Output the [X, Y] coordinate of the center of the cell containing the given text.  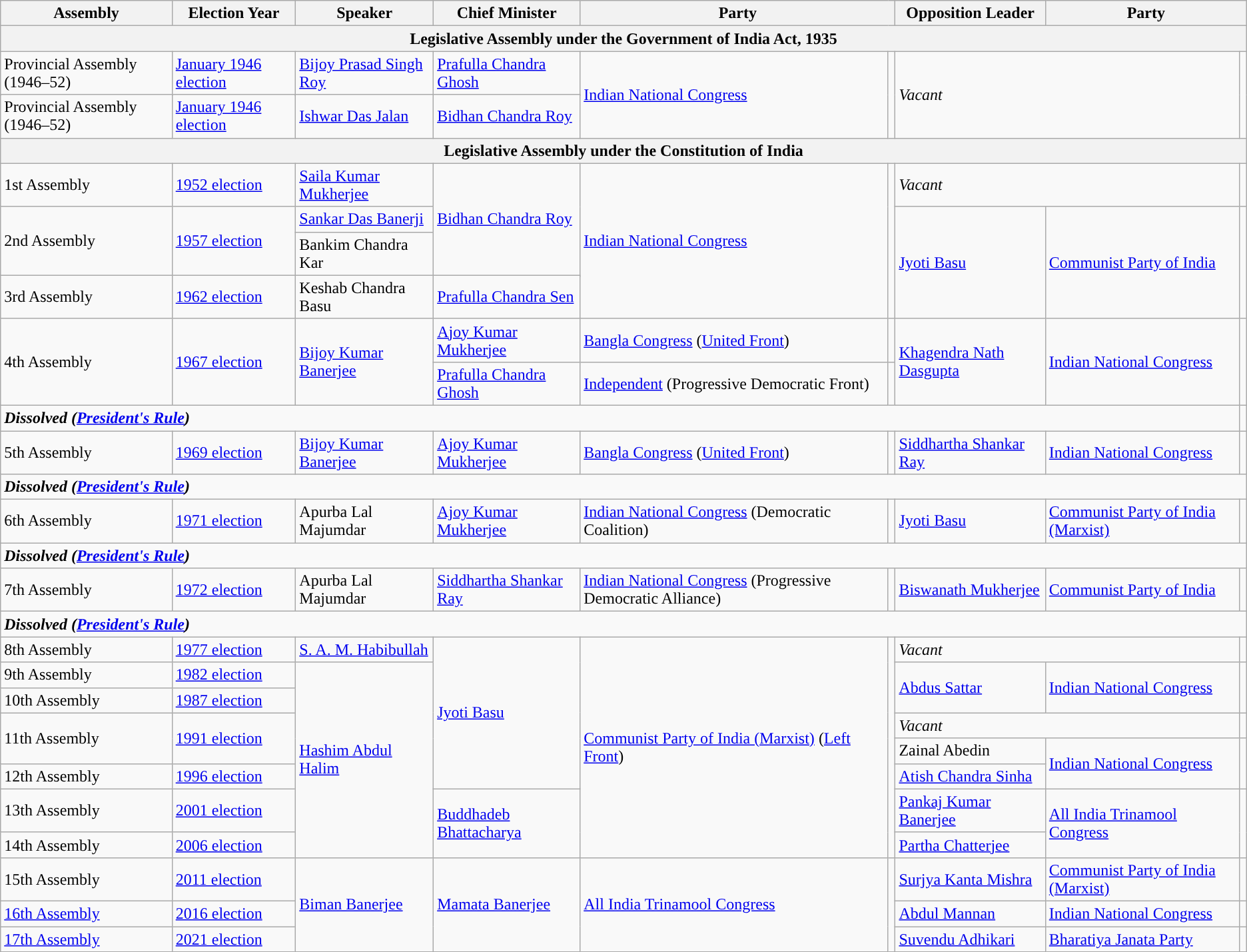
Chief Minister [507, 13]
Mamata Banerjee [507, 905]
14th Assembly [87, 845]
Abdus Sattar [970, 688]
Prafulla Chandra Sen [507, 297]
Buddhadeb Bhattacharya [507, 823]
Indian National Congress (Progressive Democratic Alliance) [734, 590]
3rd Assembly [87, 297]
Atish Chandra Sinha [970, 776]
1996 election [234, 776]
13th Assembly [87, 810]
Suvendu Adhikari [970, 939]
1st Assembly [87, 185]
Provincial Assembly (1946–52) [87, 116]
17th Assembly [87, 939]
Bijoy Prasad Singh Roy [365, 73]
1969 election [234, 452]
2011 election [234, 879]
Biman Banerjee [365, 905]
16th Assembly [87, 913]
12th Assembly [87, 776]
10th Assembly [87, 700]
1977 election [234, 650]
Speaker [365, 13]
4th Assembly [87, 362]
Saila Kumar Mukherjee [365, 185]
9th Assembly [87, 675]
5th Assembly [87, 452]
Hashim Abdul Halim [365, 759]
Provincial Assembly(1946–52) [87, 73]
2006 election [234, 845]
Pankaj Kumar Banerjee [970, 810]
Communist Party of India (Marxist) (Left Front) [734, 747]
Bharatiya Janata Party [1142, 939]
Assembly [87, 13]
Bankim Chandra Kar [365, 253]
2nd Assembly [87, 241]
1972 election [234, 590]
2021 election [234, 939]
S. A. M. Habibullah [365, 650]
Abdul Mannan [970, 913]
2001 election [234, 810]
11th Assembly [87, 738]
Ishwar Das Jalan [365, 116]
1987 election [234, 700]
Surjya Kanta Mishra [970, 879]
Khagendra Nath Dasgupta [970, 362]
Biswanath Mukherjee [970, 590]
6th Assembly [87, 521]
Indian National Congress (Democratic Coalition) [734, 521]
15th Assembly [87, 879]
Election Year [234, 13]
1971 election [234, 521]
1957 election [234, 241]
8th Assembly [87, 650]
Zainal Abedin [970, 751]
Sankar Das Banerji [365, 219]
1982 election [234, 675]
Independent (Progressive Democratic Front) [734, 384]
1952 election [234, 185]
Keshab Chandra Basu [365, 297]
Legislative Assembly under the Constitution of India [623, 151]
1962 election [234, 297]
1991 election [234, 738]
7th Assembly [87, 590]
Opposition Leader [970, 13]
1967 election [234, 362]
Partha Chatterjee [970, 845]
Legislative Assembly under the Government of India Act, 1935 [623, 39]
2016 election [234, 913]
